Detect which cell encompasses the target text, then output its (X, Y) center coordinate. 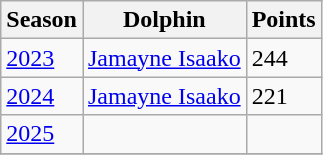
221 (284, 96)
Points (284, 20)
Season (42, 20)
2025 (42, 134)
2024 (42, 96)
Dolphin (164, 20)
2023 (42, 58)
244 (284, 58)
